Determine the (X, Y) coordinate at the center of the cell enclosing the given text.  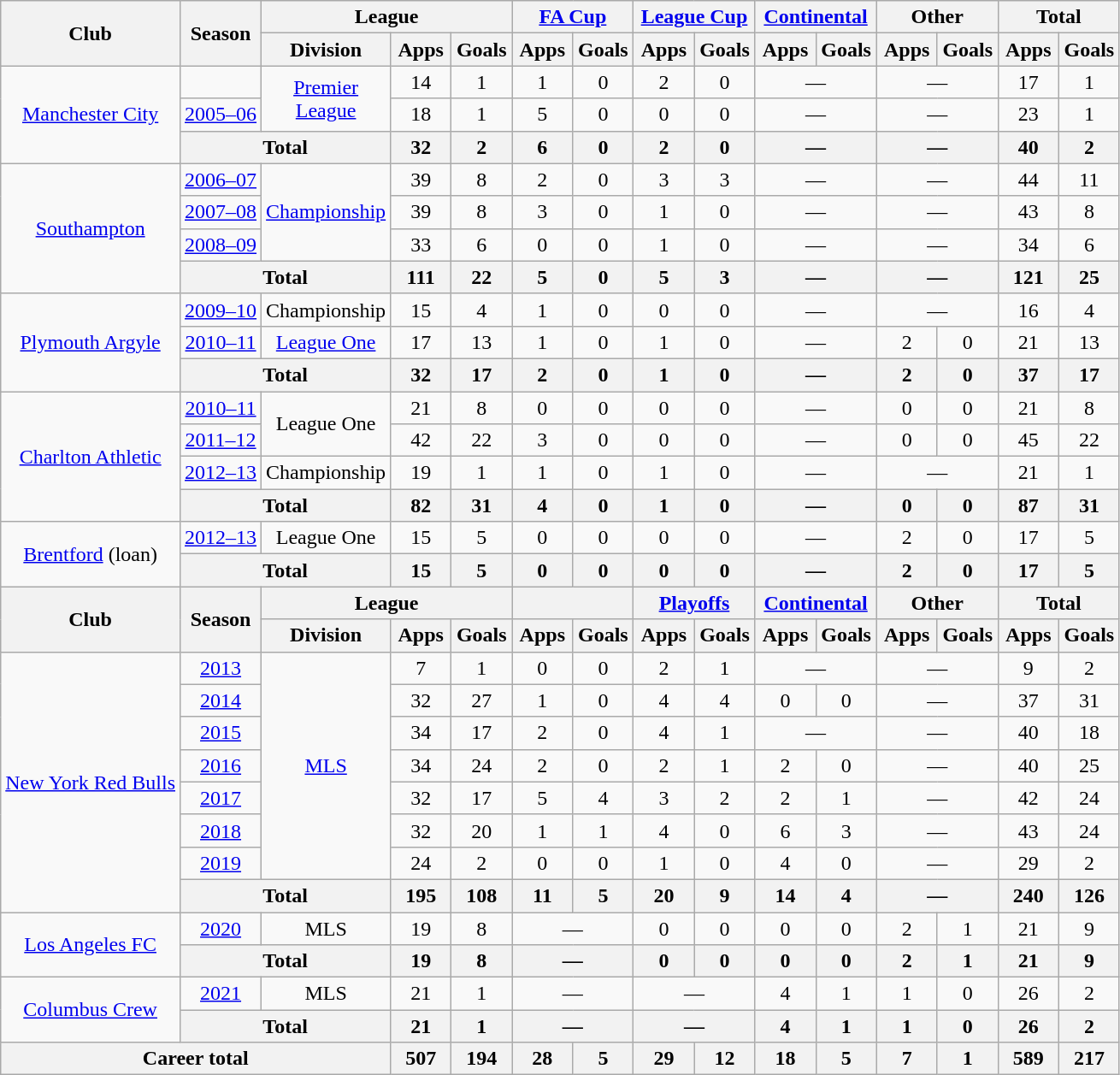
195 (421, 895)
108 (482, 895)
82 (421, 505)
111 (421, 277)
2006–07 (221, 180)
27 (482, 700)
589 (1028, 1059)
2005–06 (221, 115)
FA Cup (573, 17)
33 (421, 245)
12 (725, 1059)
New York Red Bulls (91, 782)
2007–08 (221, 212)
28 (542, 1059)
Columbus Crew (91, 1010)
2021 (221, 994)
2019 (221, 863)
194 (482, 1059)
2017 (221, 798)
2008–09 (221, 245)
23 (1028, 115)
League Cup (694, 17)
Brentford (loan) (91, 554)
Manchester City (91, 115)
2015 (221, 733)
44 (1028, 180)
217 (1089, 1059)
Career total (196, 1059)
2013 (221, 668)
Plymouth Argyle (91, 342)
Premier League (327, 98)
Los Angeles FC (91, 944)
2016 (221, 765)
87 (1028, 505)
Charlton Athletic (91, 457)
121 (1028, 277)
240 (1028, 895)
507 (421, 1059)
2011–12 (221, 440)
16 (1028, 310)
2020 (221, 928)
2014 (221, 700)
126 (1089, 895)
2009–10 (221, 310)
Southampton (91, 228)
Playoffs (694, 603)
2018 (221, 830)
45 (1028, 440)
